For the text-containing cell, return its midpoint in (x, y) coordinate format. 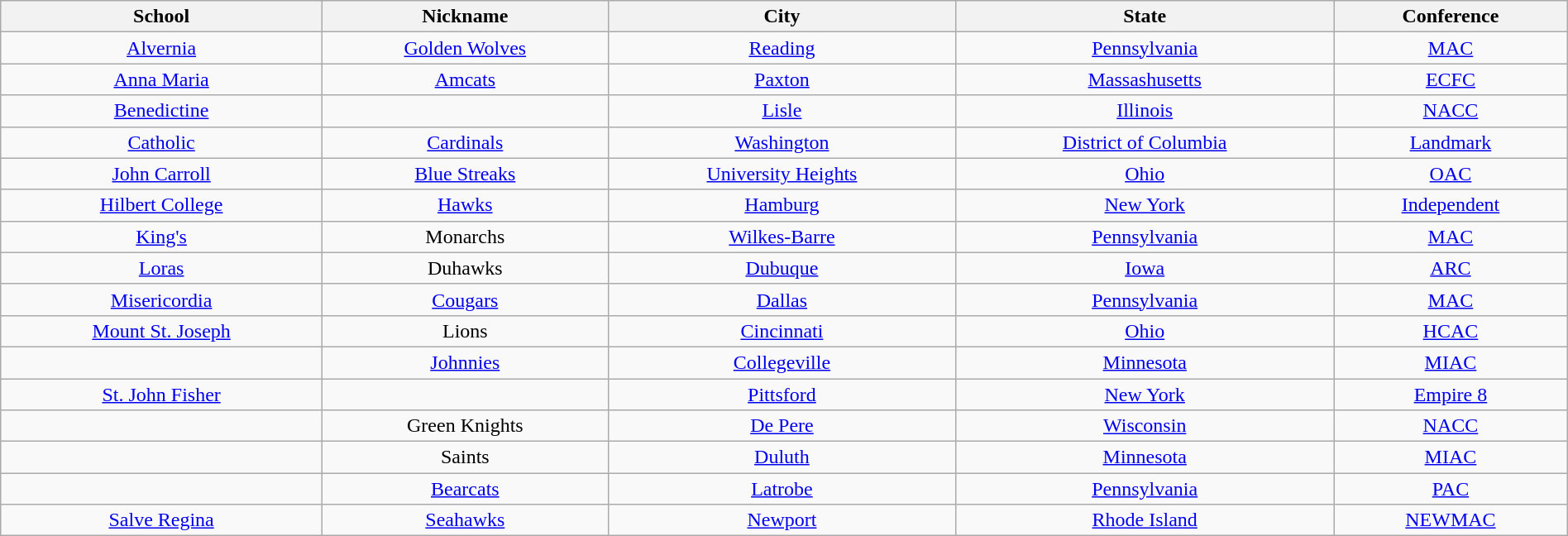
District of Columbia (1145, 142)
Latrobe (782, 489)
Washington (782, 142)
Golden Wolves (465, 48)
Benedictine (162, 111)
Catholic (162, 142)
ECFC (1451, 79)
Cardinals (465, 142)
Seahawks (465, 520)
HCAC (1451, 331)
Illinois (1145, 111)
Collegeville (782, 362)
Anna Maria (162, 79)
Saints (465, 457)
Hawks (465, 205)
Independent (1451, 205)
ARC (1451, 268)
State (1145, 17)
King's (162, 237)
Lions (465, 331)
Monarchs (465, 237)
Salve Regina (162, 520)
Duluth (782, 457)
Wilkes-Barre (782, 237)
Mount St. Joseph (162, 331)
Hamburg (782, 205)
University Heights (782, 174)
PAC (1451, 489)
Paxton (782, 79)
Cincinnati (782, 331)
Duhawks (465, 268)
Massashusetts (1145, 79)
De Pere (782, 426)
Johnnies (465, 362)
Amcats (465, 79)
OAC (1451, 174)
Cougars (465, 299)
Conference (1451, 17)
Reading (782, 48)
Iowa (1145, 268)
Empire 8 (1451, 395)
Green Knights (465, 426)
Dubuque (782, 268)
Pittsford (782, 395)
Misericordia (162, 299)
Dallas (782, 299)
Landmark (1451, 142)
NEWMAC (1451, 520)
Rhode Island (1145, 520)
City (782, 17)
Newport (782, 520)
School (162, 17)
Hilbert College (162, 205)
Loras (162, 268)
John Carroll (162, 174)
Bearcats (465, 489)
Blue Streaks (465, 174)
Wisconsin (1145, 426)
Nickname (465, 17)
Alvernia (162, 48)
St. John Fisher (162, 395)
Lisle (782, 111)
